Pinpoint the cell where the given text exists, returning its (x, y) midpoint coordinate. 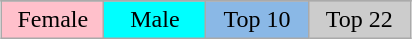
Male (155, 20)
Top 10 (257, 20)
Female (53, 20)
Top 22 (359, 20)
